Identify which cell holds the provided text, then report its [x, y] central coordinate. 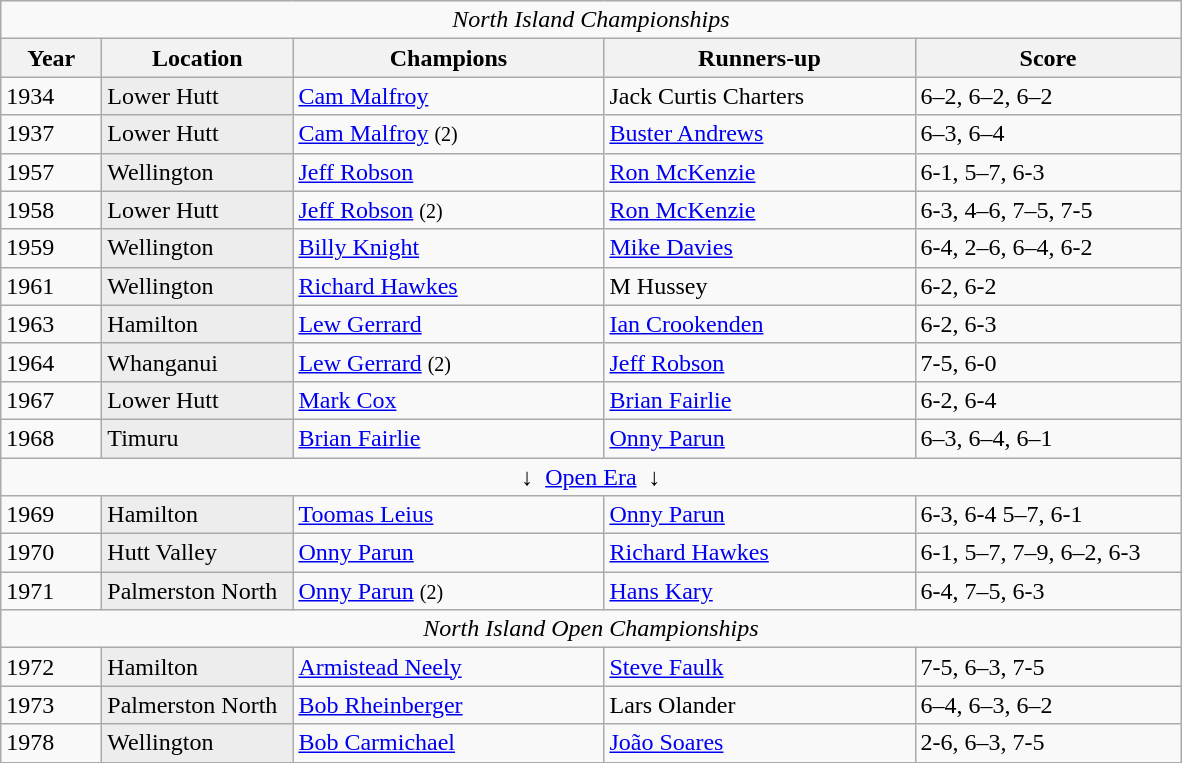
North Island Championships [591, 20]
6–4, 6–3, 6–2 [1048, 705]
Lew Gerrard [448, 324]
Jack Curtis Charters [760, 96]
Champions [448, 58]
2-6, 6–3, 7-5 [1048, 743]
Cam Malfroy (2) [448, 134]
6-3, 4–6, 7–5, 7-5 [1048, 210]
1968 [52, 438]
6-1, 5–7, 7–9, 6–2, 6-3 [1048, 553]
Bob Carmichael [448, 743]
Cam Malfroy [448, 96]
1973 [52, 705]
6-3, 6-4 5–7, 6-1 [1048, 515]
Lew Gerrard (2) [448, 362]
Timuru [198, 438]
1934 [52, 96]
1961 [52, 286]
Hans Kary [760, 591]
Whanganui [198, 362]
6-2, 6-2 [1048, 286]
1963 [52, 324]
1978 [52, 743]
Bob Rheinberger [448, 705]
6–3, 6–4 [1048, 134]
1958 [52, 210]
Billy Knight [448, 248]
Ian Crookenden [760, 324]
6-4, 7–5, 6-3 [1048, 591]
Location [198, 58]
↓ Open Era ↓ [591, 477]
Toomas Leius [448, 515]
6-2, 6-3 [1048, 324]
1937 [52, 134]
Buster Andrews [760, 134]
Steve Faulk [760, 667]
Mike Davies [760, 248]
Year [52, 58]
Armistead Neely [448, 667]
7-5, 6–3, 7-5 [1048, 667]
1967 [52, 400]
Onny Parun (2) [448, 591]
1972 [52, 667]
7-5, 6-0 [1048, 362]
Hutt Valley [198, 553]
6-4, 2–6, 6–4, 6-2 [1048, 248]
6-2, 6-4 [1048, 400]
João Soares [760, 743]
Jeff Robson (2) [448, 210]
6–2, 6–2, 6–2 [1048, 96]
6–3, 6–4, 6–1 [1048, 438]
M Hussey [760, 286]
1971 [52, 591]
6-1, 5–7, 6-3 [1048, 172]
1964 [52, 362]
1959 [52, 248]
North Island Open Championships [591, 629]
1970 [52, 553]
1957 [52, 172]
1969 [52, 515]
Lars Olander [760, 705]
Runners-up [760, 58]
Mark Cox [448, 400]
Score [1048, 58]
